Determine the (X, Y) coordinate at the center of the cell enclosing the given text.  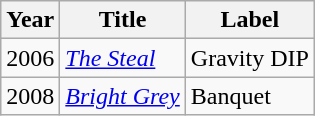
Label (250, 20)
2008 (30, 96)
2006 (30, 58)
Year (30, 20)
The Steal (122, 58)
Bright Grey (122, 96)
Gravity DIP (250, 58)
Title (122, 20)
Banquet (250, 96)
